Detect which cell encompasses the target text, then output its [X, Y] center coordinate. 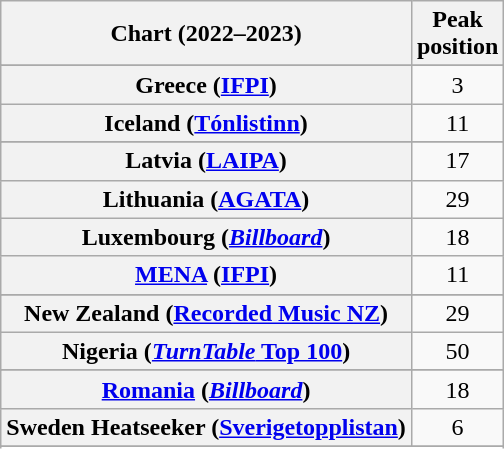
Latvia (LAIPA) [206, 161]
Romania (Billboard) [206, 389]
50 [457, 351]
3 [457, 85]
17 [457, 161]
Chart (2022–2023) [206, 34]
MENA (IFPI) [206, 275]
Iceland (Tónlistinn) [206, 123]
6 [457, 427]
Lithuania (AGATA) [206, 199]
Peakposition [457, 34]
Nigeria (TurnTable Top 100) [206, 351]
Luxembourg (Billboard) [206, 237]
New Zealand (Recorded Music NZ) [206, 313]
Greece (IFPI) [206, 85]
Sweden Heatseeker (Sverigetopplistan) [206, 427]
